Output the (x, y) coordinate of the center of the cell containing the given text.  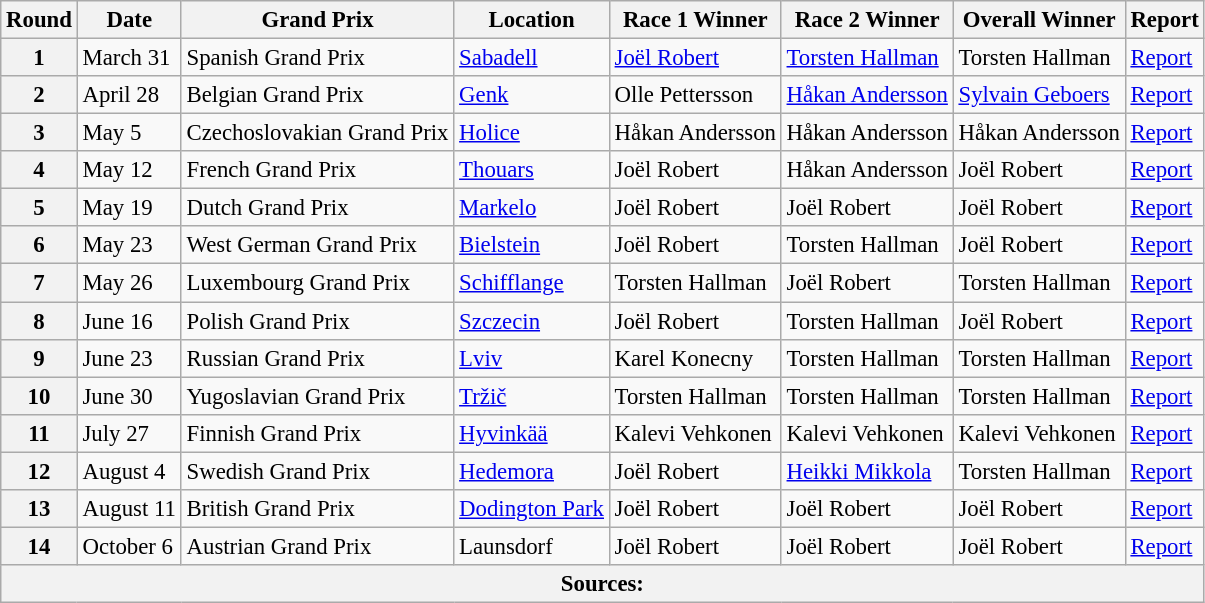
5 (39, 208)
May 26 (129, 283)
Spanish Grand Prix (318, 58)
June 30 (129, 396)
Markelo (532, 208)
Schifflange (532, 283)
14 (39, 546)
Dodington Park (532, 509)
Sabadell (532, 58)
Szczecin (532, 321)
British Grand Prix (318, 509)
March 31 (129, 58)
July 27 (129, 433)
Hyvinkää (532, 433)
Olle Pettersson (695, 95)
Belgian Grand Prix (318, 95)
6 (39, 245)
Bielstein (532, 245)
2 (39, 95)
3 (39, 133)
Race 1 Winner (695, 20)
Tržič (532, 396)
Hedemora (532, 471)
7 (39, 283)
4 (39, 170)
April 28 (129, 95)
1 (39, 58)
May 19 (129, 208)
June 16 (129, 321)
October 6 (129, 546)
June 23 (129, 358)
August 11 (129, 509)
West German Grand Prix (318, 245)
May 5 (129, 133)
Sylvain Geboers (1039, 95)
May 23 (129, 245)
Czechoslovakian Grand Prix (318, 133)
12 (39, 471)
Russian Grand Prix (318, 358)
Grand Prix (318, 20)
French Grand Prix (318, 170)
Race 2 Winner (867, 20)
August 4 (129, 471)
Launsdorf (532, 546)
Karel Konecny (695, 358)
10 (39, 396)
Date (129, 20)
Austrian Grand Prix (318, 546)
Polish Grand Prix (318, 321)
9 (39, 358)
8 (39, 321)
Round (39, 20)
Location (532, 20)
May 12 (129, 170)
11 (39, 433)
Holice (532, 133)
13 (39, 509)
Sources: (602, 584)
Overall Winner (1039, 20)
Finnish Grand Prix (318, 433)
Yugoslavian Grand Prix (318, 396)
Thouars (532, 170)
Lviv (532, 358)
Genk (532, 95)
Heikki Mikkola (867, 471)
Swedish Grand Prix (318, 471)
Dutch Grand Prix (318, 208)
Luxembourg Grand Prix (318, 283)
